Output the [X, Y] coordinate of the center of the cell containing the given text.  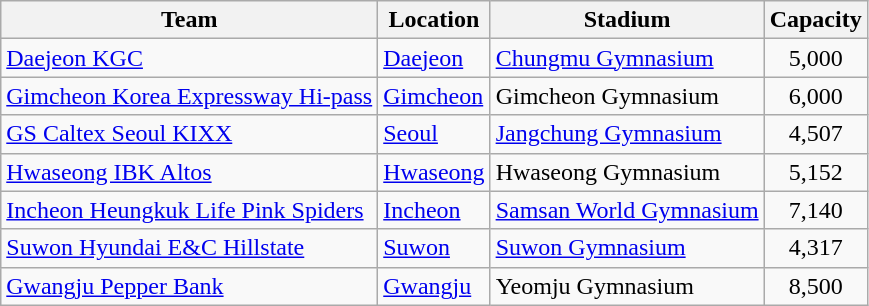
Location [434, 20]
8,500 [816, 286]
Incheon [434, 210]
Daejeon [434, 58]
GS Caltex Seoul KIXX [190, 134]
Daejeon KGC [190, 58]
Hwaseong IBK Altos [190, 172]
Hwaseong Gymnasium [627, 172]
Stadium [627, 20]
Jangchung Gymnasium [627, 134]
4,317 [816, 248]
Gimcheon Korea Expressway Hi-pass [190, 96]
6,000 [816, 96]
Capacity [816, 20]
Suwon Hyundai E&C Hillstate [190, 248]
4,507 [816, 134]
Suwon [434, 248]
Samsan World Gymnasium [627, 210]
Gwangju Pepper Bank [190, 286]
Gimcheon Gymnasium [627, 96]
Incheon Heungkuk Life Pink Spiders [190, 210]
Hwaseong [434, 172]
Yeomju Gymnasium [627, 286]
Seoul [434, 134]
Team [190, 20]
Gwangju [434, 286]
Gimcheon [434, 96]
7,140 [816, 210]
Chungmu Gymnasium [627, 58]
5,000 [816, 58]
Suwon Gymnasium [627, 248]
5,152 [816, 172]
